Search for the cell housing the specified text and yield its [X, Y] center coordinate. 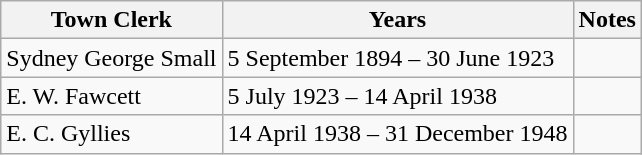
Notes [607, 20]
Sydney George Small [112, 58]
Years [398, 20]
5 September 1894 – 30 June 1923 [398, 58]
14 April 1938 – 31 December 1948 [398, 134]
5 July 1923 – 14 April 1938 [398, 96]
Town Clerk [112, 20]
E. W. Fawcett [112, 96]
E. C. Gyllies [112, 134]
